Scan for the cell matching the given text and deliver its (x, y) coordinate at center. 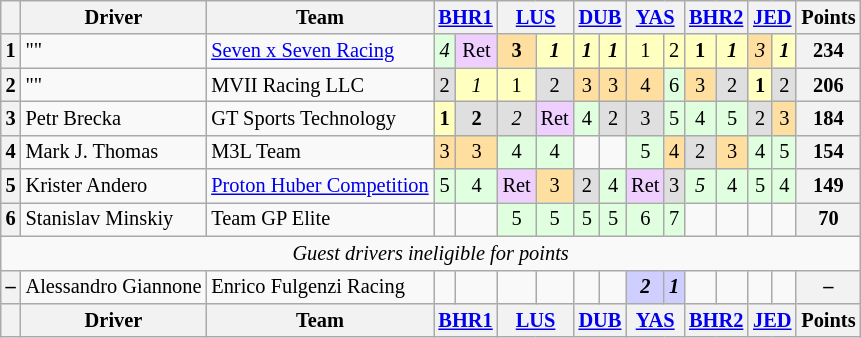
234 (828, 51)
Alessandro Giannone (114, 287)
Enrico Fulgenzi Racing (320, 287)
154 (828, 152)
Guest drivers ineligible for points (431, 253)
Proton Huber Competition (320, 186)
GT Sports Technology (320, 118)
Stanislav Minskiy (114, 219)
149 (828, 186)
M3L Team (320, 152)
Petr Brecka (114, 118)
Mark J. Thomas (114, 152)
Seven x Seven Racing (320, 51)
Team GP Elite (320, 219)
184 (828, 118)
Krister Andero (114, 186)
70 (828, 219)
206 (828, 85)
7 (674, 219)
MVII Racing LLC (320, 85)
